Locate the cell with the specified text and output its [x, y] center coordinate. 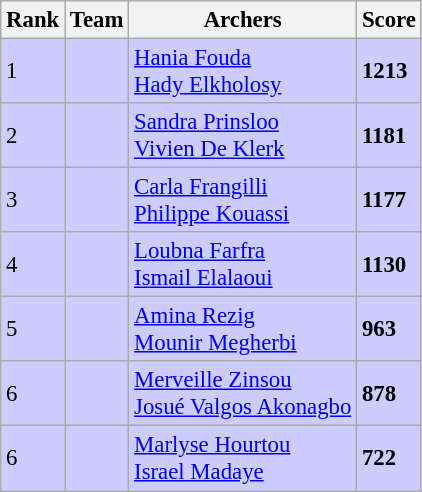
Carla FrangilliPhilippe Kouassi [243, 200]
Marlyse HourtouIsrael Madaye [243, 458]
5 [33, 330]
722 [390, 458]
4 [33, 264]
1130 [390, 264]
2 [33, 136]
1177 [390, 200]
Loubna FarfraIsmail Elalaoui [243, 264]
Amina RezigMounir Megherbi [243, 330]
Score [390, 20]
Sandra PrinslooVivien De Klerk [243, 136]
878 [390, 394]
Archers [243, 20]
Rank [33, 20]
Hania FoudaHady Elkholosy [243, 72]
1181 [390, 136]
Team [97, 20]
3 [33, 200]
1213 [390, 72]
1 [33, 72]
963 [390, 330]
Merveille ZinsouJosué Valgos Akonagbo [243, 394]
